For the text-containing cell, return its midpoint in [X, Y] coordinate format. 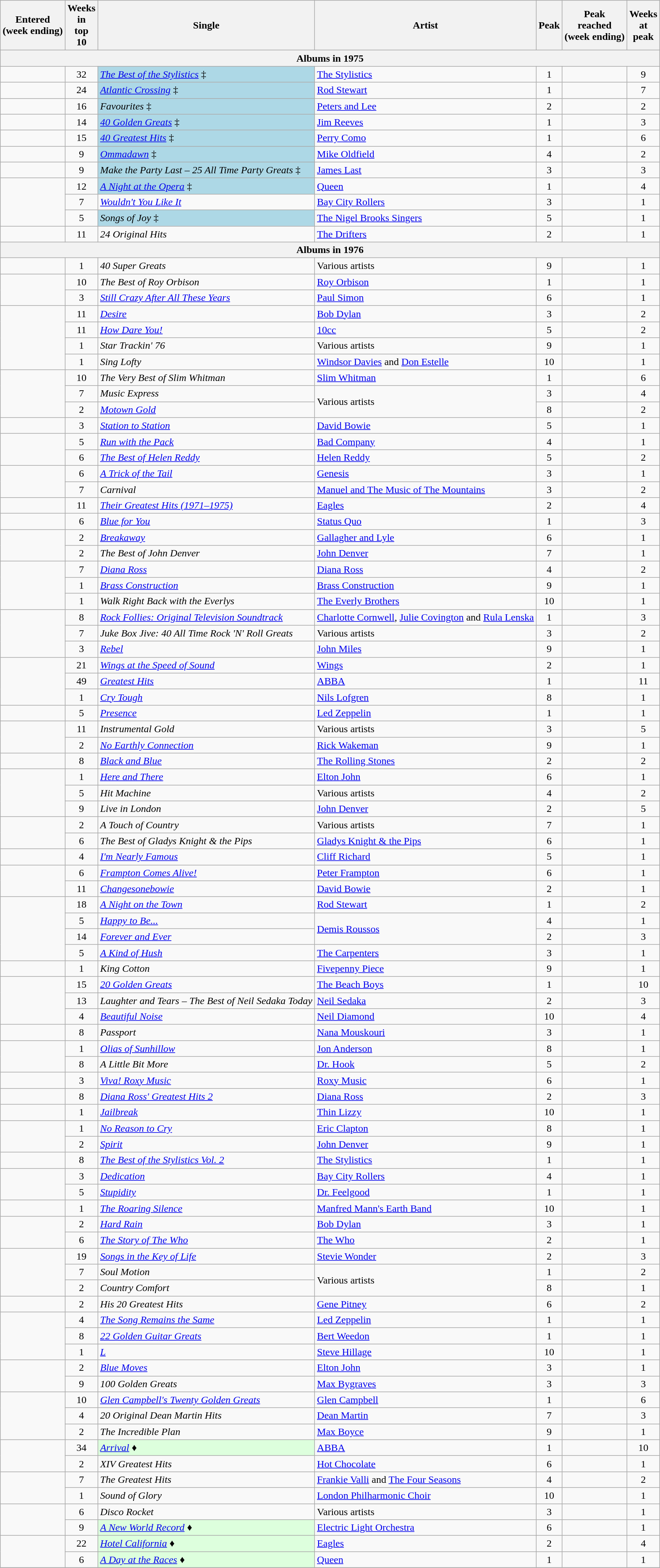
XIV Greatest Hits [207, 1464]
Paul Simon [426, 298]
40 Greatest Hits ‡ [207, 138]
21 [81, 665]
Viva! Roxy Music [207, 1080]
Manuel and The Music of The Mountains [426, 490]
The Best of Roy Orbison [207, 282]
Diana Ross' Greatest Hits 2 [207, 1096]
Glen Campbell's Twenty Golden Greats [207, 1400]
Gene Pitney [426, 1304]
Rock Follies: Original Television Soundtrack [207, 617]
Blue for You [207, 522]
Jailbreak [207, 1112]
Peters and Lee [426, 106]
Wouldn't You Like It [207, 202]
Greatest Hits [207, 681]
Star Trackin' 76 [207, 346]
Changesonebowie [207, 889]
The Best of Helen Reddy [207, 457]
Make the Party Last – 25 All Time Party Greats ‡ [207, 170]
Windsor Davies and Don Estelle [426, 362]
How Dare You! [207, 330]
Here and There [207, 777]
10cc [426, 330]
Nana Mouskouri [426, 1033]
The Who [426, 1240]
Demis Roussos [426, 929]
Rick Wakeman [426, 745]
24 [81, 90]
Frampton Comes Alive! [207, 873]
Perry Como [426, 138]
Songs in the Key of Life [207, 1256]
Passport [207, 1033]
24 Original Hits [207, 234]
A Touch of Country [207, 825]
The Incredible Plan [207, 1432]
The Roaring Silence [207, 1208]
A New World Record ♦ [207, 1528]
Max Boyce [426, 1432]
Music Express [207, 394]
Single [207, 25]
Rebel [207, 649]
Spirit [207, 1144]
34 [81, 1448]
Hit Machine [207, 793]
The Nigel Brooks Singers [426, 218]
Arrival ♦ [207, 1448]
20 Golden Greats [207, 984]
Still Crazy After All These Years [207, 298]
Steve Hillage [426, 1352]
Hotel California ♦ [207, 1544]
Motown Gold [207, 410]
A Night at the Opera ‡ [207, 186]
Country Comfort [207, 1288]
Artist [426, 25]
Blue Moves [207, 1368]
Desire [207, 314]
Bad Company [426, 441]
Beautiful Noise [207, 1017]
18 [81, 905]
Wings at the Speed of Sound [207, 665]
The Greatest Hits [207, 1479]
Mike Oldfield [426, 154]
Peter Frampton [426, 873]
Glen Campbell [426, 1400]
The Story of The Who [207, 1240]
Soul Motion [207, 1272]
49 [81, 681]
A Kind of Hush [207, 952]
Peak [549, 25]
I'm Nearly Famous [207, 857]
Albums in 1976 [330, 250]
A Night on the Town [207, 905]
19 [81, 1256]
Ommadawn ‡ [207, 154]
Manfred Mann's Earth Band [426, 1208]
Breakaway [207, 537]
Stevie Wonder [426, 1256]
Hot Chocolate [426, 1464]
The Rolling Stones [426, 761]
Bert Weedon [426, 1336]
Cry Tough [207, 697]
Gallagher and Lyle [426, 537]
Weeksatpeak [643, 25]
The Drifters [426, 234]
Jim Reeves [426, 122]
Neil Sedaka [426, 1001]
L [207, 1352]
The Beach Boys [426, 984]
John Miles [426, 649]
A Day at the Races ♦ [207, 1560]
Favourites ‡ [207, 106]
Carnival [207, 490]
Forever and Ever [207, 937]
Albums in 1975 [330, 58]
Dr. Feelgood [426, 1192]
Thin Lizzy [426, 1112]
100 Golden Greats [207, 1384]
Dr. Hook [426, 1064]
Sing Lofty [207, 362]
His 20 Greatest Hits [207, 1304]
20 Original Dean Martin Hits [207, 1416]
40 Golden Greats ‡ [207, 122]
Stupidity [207, 1192]
Station to Station [207, 425]
No Reason to Cry [207, 1128]
Roy Orbison [426, 282]
16 [81, 106]
The Best of the Stylistics ‡ [207, 74]
A Trick of the Tail [207, 473]
Charlotte Cornwell, Julie Covington and Rula Lenska [426, 617]
40 Super Greats [207, 266]
Frankie Valli and The Four Seasons [426, 1479]
The Best of Gladys Knight & the Pips [207, 841]
James Last [426, 170]
A Little Bit More [207, 1064]
Peakreached (week ending) [595, 25]
Eric Clapton [426, 1128]
Juke Box Jive: 40 All Time Rock 'N' Roll Greats [207, 633]
Dean Martin [426, 1416]
The Carpenters [426, 952]
Neil Diamond [426, 1017]
Helen Reddy [426, 457]
King Cotton [207, 968]
Nils Lofgren [426, 697]
Presence [207, 713]
22 Golden Guitar Greats [207, 1336]
The Best of John Denver [207, 553]
Run with the Pack [207, 441]
Sound of Glory [207, 1495]
Their Greatest Hits (1971–1975) [207, 506]
Atlantic Crossing ‡ [207, 90]
Live in London [207, 809]
Entered (week ending) [33, 25]
Slim Whitman [426, 378]
Hard Rain [207, 1224]
Olias of Sunhillow [207, 1049]
13 [81, 1001]
Electric Light Orchestra [426, 1528]
Roxy Music [426, 1080]
London Philharmonic Choir [426, 1495]
Wings [426, 665]
Jon Anderson [426, 1049]
Happy to Be... [207, 921]
Max Bygraves [426, 1384]
Weeksintop10 [81, 25]
No Earthly Connection [207, 745]
Songs of Joy ‡ [207, 218]
The Very Best of Slim Whitman [207, 378]
22 [81, 1544]
Cliff Richard [426, 857]
Black and Blue [207, 761]
The Best of the Stylistics Vol. 2 [207, 1160]
Fivepenny Piece [426, 968]
Genesis [426, 473]
The Song Remains the Same [207, 1320]
The Everly Brothers [426, 601]
Dedication [207, 1176]
Laughter and Tears – The Best of Neil Sedaka Today [207, 1001]
32 [81, 74]
Status Quo [426, 522]
Gladys Knight & the Pips [426, 841]
Disco Rocket [207, 1512]
12 [81, 186]
Instrumental Gold [207, 729]
Walk Right Back with the Everlys [207, 601]
